Scan for the cell matching the given text and deliver its (X, Y) coordinate at center. 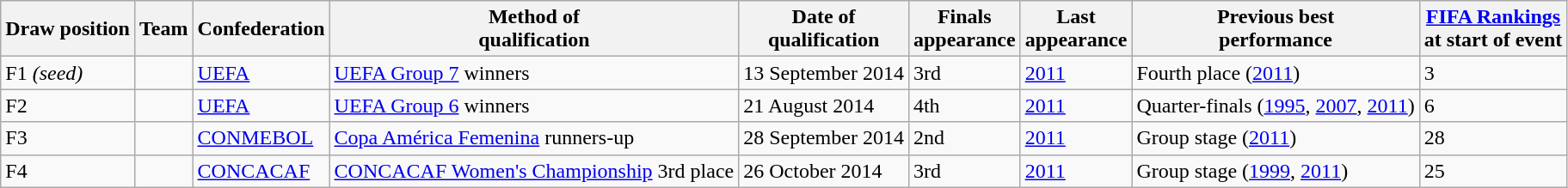
Date ofqualification (824, 29)
Lastappearance (1076, 29)
Fourth place (2011) (1276, 73)
CONCACAF Women's Championship 3rd place (534, 171)
Confederation (261, 29)
CONCACAF (261, 171)
FIFA Rankingsat start of event (1493, 29)
F1 (seed) (68, 73)
F4 (68, 171)
3 (1493, 73)
6 (1493, 106)
CONMEBOL (261, 138)
21 August 2014 (824, 106)
Draw position (68, 29)
F2 (68, 106)
26 October 2014 (824, 171)
25 (1493, 171)
Previous bestperformance (1276, 29)
Team (163, 29)
4th (964, 106)
28 (1493, 138)
UEFA Group 7 winners (534, 73)
F3 (68, 138)
Group stage (2011) (1276, 138)
Method ofqualification (534, 29)
2nd (964, 138)
UEFA Group 6 winners (534, 106)
Quarter-finals (1995, 2007, 2011) (1276, 106)
13 September 2014 (824, 73)
28 September 2014 (824, 138)
Finalsappearance (964, 29)
Copa América Femenina runners-up (534, 138)
Group stage (1999, 2011) (1276, 171)
